Return [X, Y] of the center of cell containing provided text 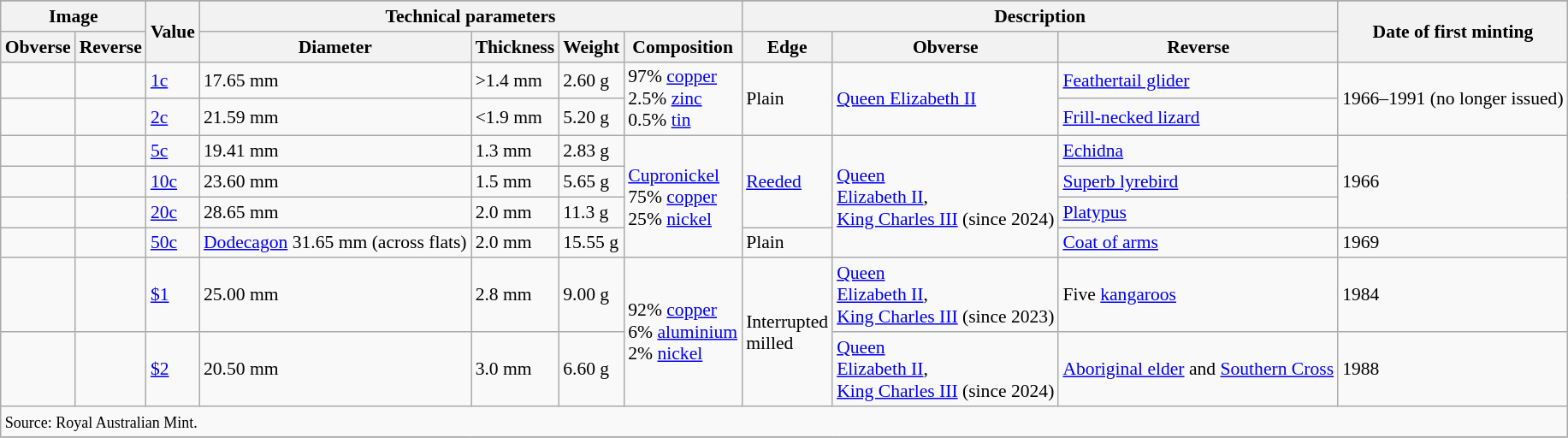
28.65 mm [335, 212]
9.00 g [591, 296]
5.20 g [591, 118]
1.3 mm [515, 151]
97% copper2.5% zinc0.5% tin [683, 99]
10c [173, 182]
20.50 mm [335, 370]
Description [1040, 16]
Aboriginal elder and Southern Cross [1198, 370]
$2 [173, 370]
92% copper6% aluminium2% nickel [683, 332]
2.60 g [591, 80]
Coat of arms [1198, 243]
$1 [173, 296]
Reeded [787, 181]
3.0 mm [515, 370]
5c [173, 151]
Diameter [335, 47]
Thickness [515, 47]
2.8 mm [515, 296]
1.5 mm [515, 182]
Image [74, 16]
>1.4 mm [515, 80]
19.41 mm [335, 151]
Value [173, 31]
21.59 mm [335, 118]
Source: Royal Australian Mint. [784, 422]
1984 [1453, 296]
17.65 mm [335, 80]
1966–1991 (no longer issued) [1453, 99]
23.60 mm [335, 182]
2c [173, 118]
2.83 g [591, 151]
Interrupted milled [787, 332]
Dodecagon 31.65 mm (across flats) [335, 243]
Frill-necked lizard [1198, 118]
1c [173, 80]
Superb lyrebird [1198, 182]
<1.9 mm [515, 118]
15.55 g [591, 243]
1988 [1453, 370]
11.3 g [591, 212]
Date of first minting [1453, 31]
Feathertail glider [1198, 80]
Five kangaroos [1198, 296]
25.00 mm [335, 296]
Queen Elizabeth II,King Charles III (since 2023) [945, 296]
50c [173, 243]
Edge [787, 47]
6.60 g [591, 370]
Queen Elizabeth II [945, 99]
1969 [1453, 243]
Technical parameters [470, 16]
1966 [1453, 181]
Platypus [1198, 212]
5.65 g [591, 182]
Cupronickel75% copper25% nickel [683, 197]
Composition [683, 47]
20c [173, 212]
Echidna [1198, 151]
Weight [591, 47]
